Identify which cell holds the provided text, then report its [X, Y] central coordinate. 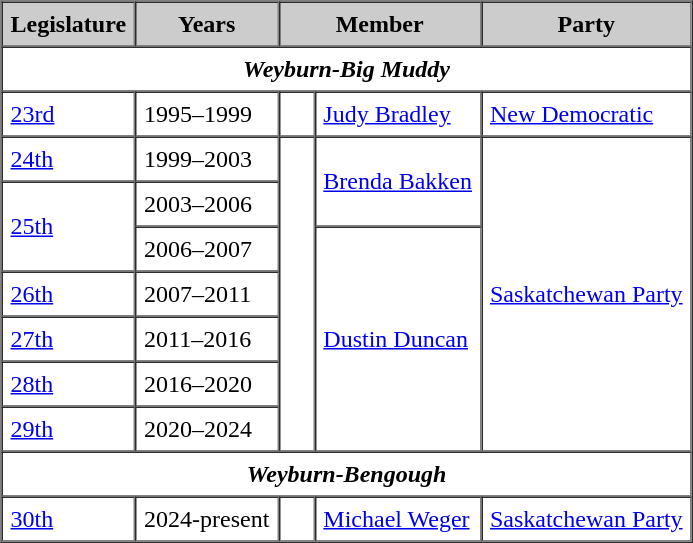
Party [586, 24]
2020–2024 [206, 428]
Years [206, 24]
26th [69, 294]
Dustin Duncan [398, 338]
28th [69, 384]
2003–2006 [206, 204]
2007–2011 [206, 294]
2016–2020 [206, 384]
New Democratic [586, 114]
Member [380, 24]
2024-present [206, 518]
1999–2003 [206, 158]
2006–2007 [206, 248]
2011–2016 [206, 338]
Weyburn-Bengough [347, 474]
23rd [69, 114]
Brenda Bakken [398, 181]
24th [69, 158]
27th [69, 338]
1995–1999 [206, 114]
Michael Weger [398, 518]
Weyburn-Big Muddy [347, 68]
25th [69, 227]
Legislature [69, 24]
30th [69, 518]
29th [69, 428]
Judy Bradley [398, 114]
